Detect which cell encompasses the target text, then output its [X, Y] center coordinate. 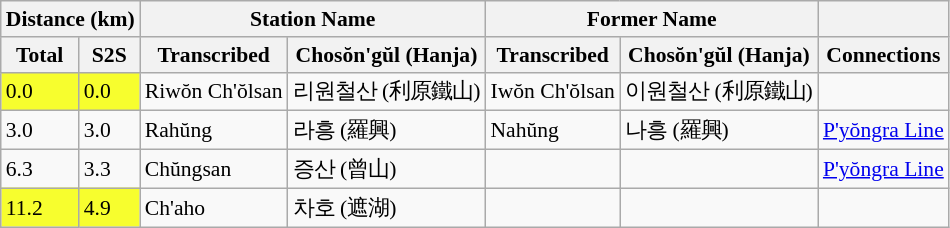
리원철산 (利原鐵山) [387, 92]
이원철산 (利原鐵山) [719, 92]
Nahŭng [552, 130]
Riwŏn Ch'ŏlsan [214, 92]
4.9 [110, 208]
Connections [884, 55]
11.2 [40, 208]
Ch'aho [214, 208]
Total [40, 55]
Former Name [651, 19]
S2S [110, 55]
차호 (遮湖) [387, 208]
라흥 (羅興) [387, 130]
Iwŏn Ch'ŏlsan [552, 92]
Distance (km) [70, 19]
Rahŭng [214, 130]
6.3 [40, 170]
3.3 [110, 170]
증산 (曾山) [387, 170]
Chŭngsan [214, 170]
Station Name [313, 19]
나흥 (羅興) [719, 130]
